Detect which cell encompasses the target text, then output its (x, y) center coordinate. 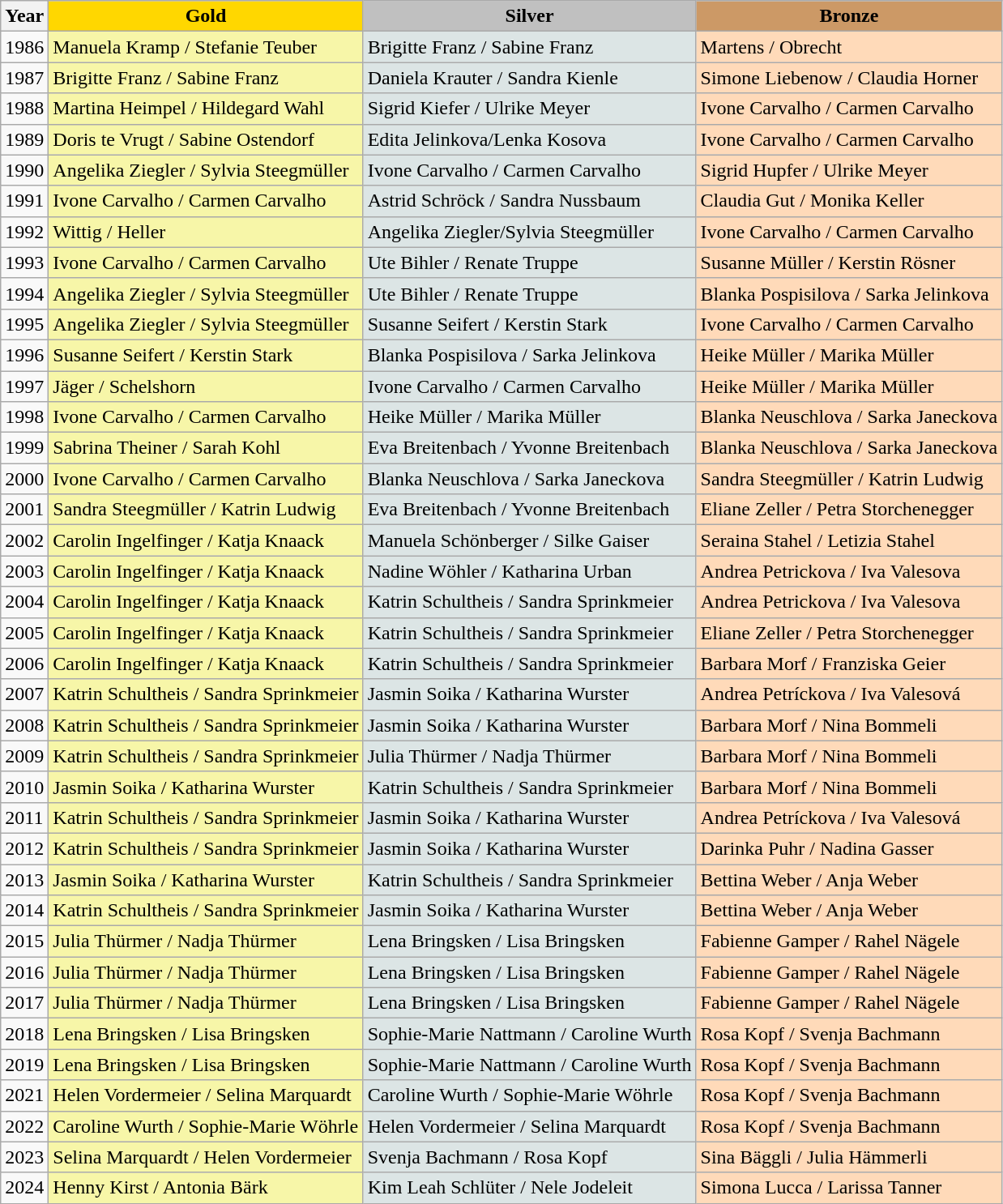
1991 (24, 201)
2000 (24, 479)
Susanne Müller / Kerstin Rösner (849, 263)
1992 (24, 232)
Selina Marquardt / Helen Vordermeier (206, 1157)
2016 (24, 972)
2009 (24, 756)
Claudia Gut / Monika Keller (849, 201)
Edita Jelinkova/Lenka Kosova (530, 139)
2018 (24, 1034)
2017 (24, 1003)
Sina Bäggli / Julia Hämmerli (849, 1157)
Jäger / Schelshorn (206, 386)
2019 (24, 1065)
2006 (24, 664)
Bronze (849, 16)
2015 (24, 941)
2022 (24, 1126)
Angelika Ziegler/Sylvia Steegmüller (530, 232)
2001 (24, 510)
2004 (24, 602)
1998 (24, 417)
1987 (24, 78)
2011 (24, 818)
1986 (24, 47)
Silver (530, 16)
2005 (24, 633)
2007 (24, 694)
Gold (206, 16)
Kim Leah Schlüter / Nele Jodeleit (530, 1188)
Manuela Schönberger / Silke Gaiser (530, 540)
2002 (24, 540)
Martina Heimpel / Hildegard Wahl (206, 109)
2010 (24, 787)
Seraina Stahel / Letizia Stahel (849, 540)
2008 (24, 725)
Astrid Schröck / Sandra Nussbaum (530, 201)
Barbara Morf / Franziska Geier (849, 664)
2003 (24, 571)
2012 (24, 848)
1995 (24, 324)
2024 (24, 1188)
1994 (24, 293)
Daniela Krauter / Sandra Kienle (530, 78)
Martens / Obrecht (849, 47)
Manuela Kramp / Stefanie Teuber (206, 47)
1989 (24, 139)
2023 (24, 1157)
Nadine Wöhler / Katharina Urban (530, 571)
2021 (24, 1095)
1999 (24, 448)
Sabrina Theiner / Sarah Kohl (206, 448)
Wittig / Heller (206, 232)
1993 (24, 263)
Year (24, 16)
1996 (24, 355)
1988 (24, 109)
2013 (24, 879)
Simona Lucca / Larissa Tanner (849, 1188)
Sigrid Kiefer / Ulrike Meyer (530, 109)
Doris te Vrugt / Sabine Ostendorf (206, 139)
Darinka Puhr / Nadina Gasser (849, 848)
Simone Liebenow / Claudia Horner (849, 78)
Henny Kirst / Antonia Bärk (206, 1188)
1990 (24, 170)
Svenja Bachmann / Rosa Kopf (530, 1157)
1997 (24, 386)
2014 (24, 911)
Sigrid Hupfer / Ulrike Meyer (849, 170)
